Return [X, Y] of the center of cell containing provided text 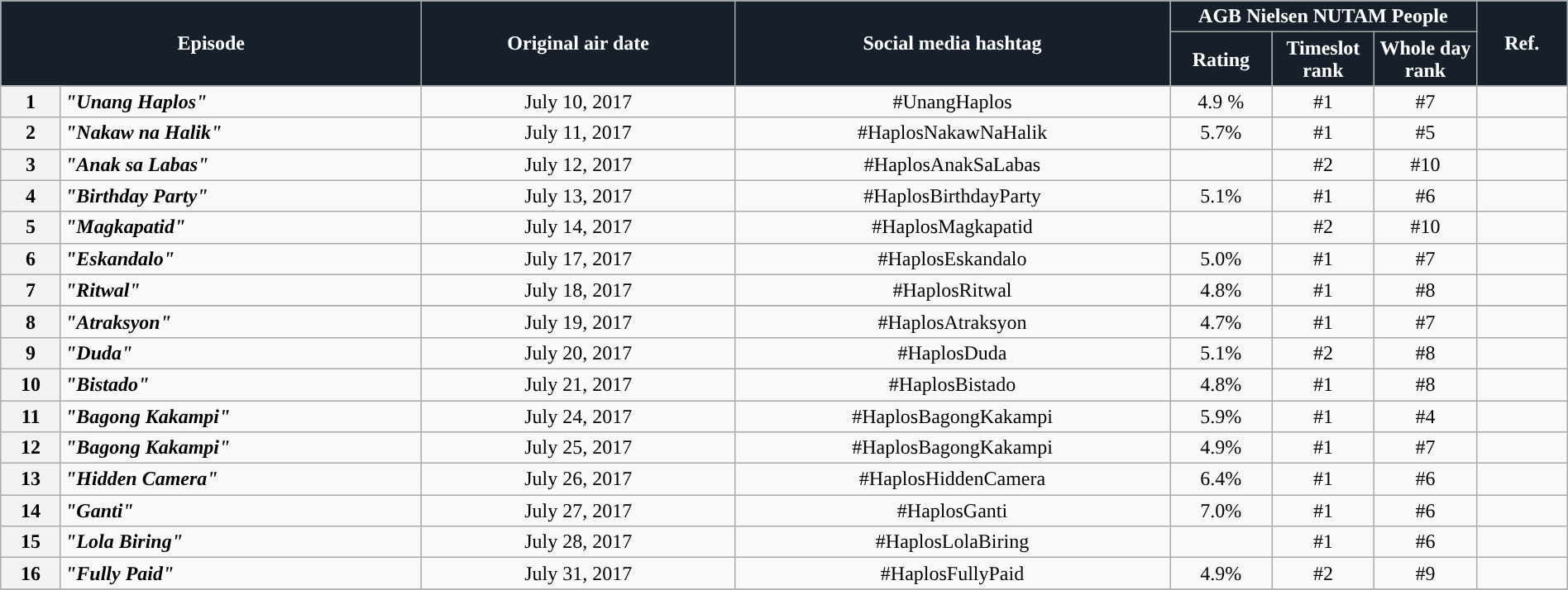
#9 [1426, 573]
15 [31, 542]
#HaplosAtraksyon [952, 321]
1 [31, 102]
"Nakaw na Halik" [241, 133]
"Eskandalo" [241, 259]
3 [31, 164]
#HaplosBirthdayParty [952, 196]
July 28, 2017 [579, 542]
5 [31, 227]
#HaplosNakawNaHalik [952, 133]
July 13, 2017 [579, 196]
#HaplosRitwal [952, 290]
7.0% [1221, 511]
5.0% [1221, 259]
Rating [1221, 59]
#HaplosMagkapatid [952, 227]
#HaplosLolaBiring [952, 542]
6 [31, 259]
July 24, 2017 [579, 416]
"Anak sa Labas" [241, 164]
July 17, 2017 [579, 259]
"Ritwal" [241, 290]
"Ganti" [241, 511]
#HaplosEskandalo [952, 259]
6.4% [1221, 479]
13 [31, 479]
July 25, 2017 [579, 448]
July 18, 2017 [579, 290]
#4 [1426, 416]
"Birthday Party" [241, 196]
4.7% [1221, 321]
"Fully Paid" [241, 573]
7 [31, 290]
"Lola Biring" [241, 542]
#HaplosBistado [952, 384]
#HaplosDuda [952, 353]
July 21, 2017 [579, 384]
Episode [212, 43]
#HaplosFullyPaid [952, 573]
#UnangHaplos [952, 102]
"Hidden Camera" [241, 479]
July 31, 2017 [579, 573]
16 [31, 573]
July 14, 2017 [579, 227]
AGB Nielsen NUTAM People [1323, 17]
11 [31, 416]
July 10, 2017 [579, 102]
July 27, 2017 [579, 511]
"Atraksyon" [241, 321]
"Duda" [241, 353]
#HaplosHiddenCamera [952, 479]
5.7% [1221, 133]
#5 [1426, 133]
Original air date [579, 43]
July 26, 2017 [579, 479]
July 20, 2017 [579, 353]
"Unang Haplos" [241, 102]
Ref. [1522, 43]
4 [31, 196]
Social media hashtag [952, 43]
Timeslotrank [1323, 59]
#HaplosGanti [952, 511]
10 [31, 384]
#HaplosAnakSaLabas [952, 164]
9 [31, 353]
July 11, 2017 [579, 133]
Whole dayrank [1426, 59]
4.9 % [1221, 102]
2 [31, 133]
July 12, 2017 [579, 164]
8 [31, 321]
"Bistado" [241, 384]
July 19, 2017 [579, 321]
12 [31, 448]
14 [31, 511]
"Magkapatid" [241, 227]
5.9% [1221, 416]
